Search for the cell housing the specified text and yield its (x, y) center coordinate. 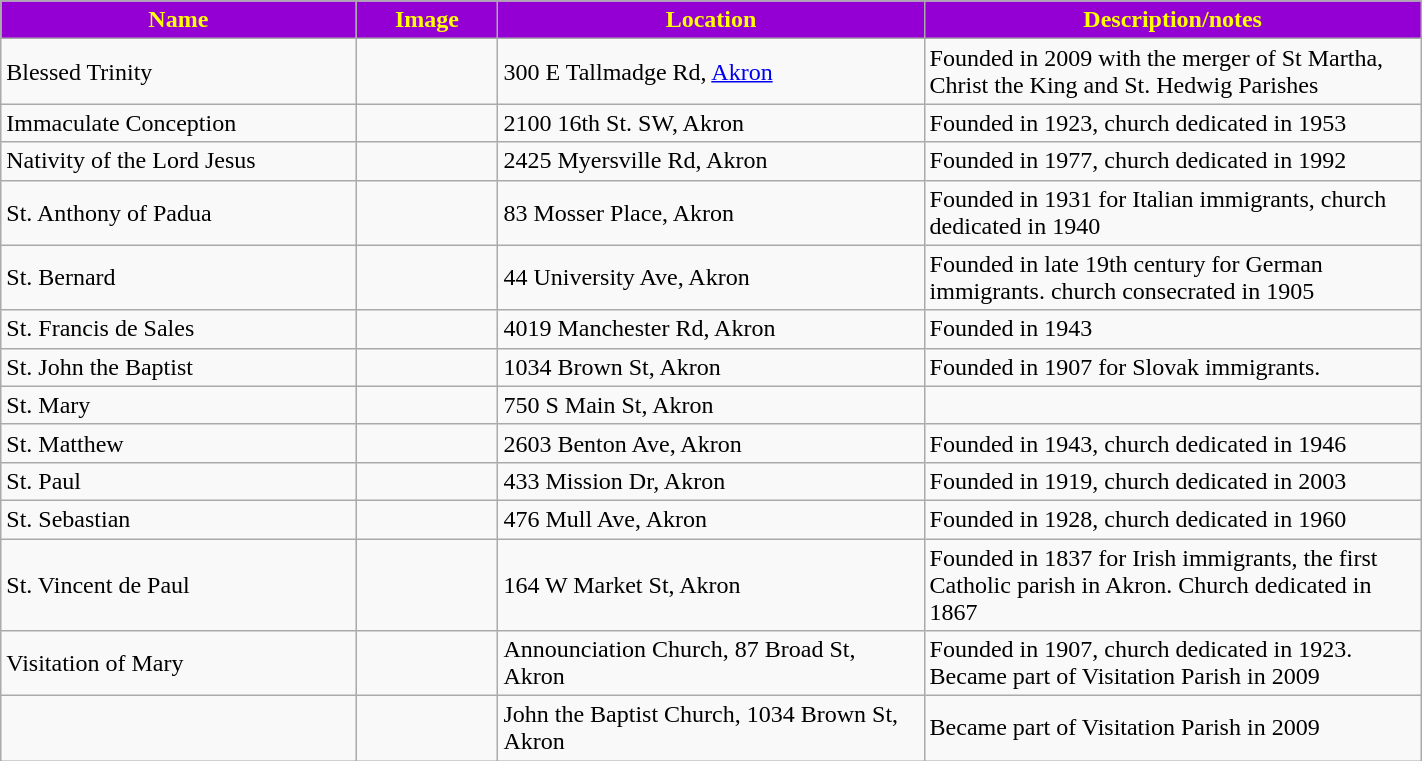
750 S Main St, Akron (711, 405)
Founded in 1907 for Slovak immigrants. (1172, 367)
Name (178, 20)
St. Mary (178, 405)
St. Paul (178, 481)
Founded in 1928, church dedicated in 1960 (1172, 519)
St. Matthew (178, 443)
Image (427, 20)
Visitation of Mary (178, 664)
4019 Manchester Rd, Akron (711, 329)
St. Anthony of Padua (178, 212)
Founded in 1837 for Irish immigrants, the first Catholic parish in Akron. Church dedicated in 1867 (1172, 584)
2603 Benton Ave, Akron (711, 443)
Announciation Church, 87 Broad St, Akron (711, 664)
44 University Ave, Akron (711, 278)
Nativity of the Lord Jesus (178, 161)
Location (711, 20)
John the Baptist Church, 1034 Brown St, Akron (711, 728)
Founded in 1931 for Italian immigrants, church dedicated in 1940 (1172, 212)
2425 Myersville Rd, Akron (711, 161)
Founded in 1943 (1172, 329)
St. John the Baptist (178, 367)
Founded in 1923, church dedicated in 1953 (1172, 123)
2100 16th St. SW, Akron (711, 123)
1034 Brown St, Akron (711, 367)
476 Mull Ave, Akron (711, 519)
83 Mosser Place, Akron (711, 212)
300 E Tallmadge Rd, Akron (711, 72)
Founded in 1977, church dedicated in 1992 (1172, 161)
Founded in 1907, church dedicated in 1923. Became part of Visitation Parish in 2009 (1172, 664)
St. Francis de Sales (178, 329)
433 Mission Dr, Akron (711, 481)
Founded in late 19th century for German immigrants. church consecrated in 1905 (1172, 278)
Founded in 1943, church dedicated in 1946 (1172, 443)
St. Vincent de Paul (178, 584)
Immaculate Conception (178, 123)
Blessed Trinity (178, 72)
Became part of Visitation Parish in 2009 (1172, 728)
St. Sebastian (178, 519)
Description/notes (1172, 20)
St. Bernard (178, 278)
Founded in 2009 with the merger of St Martha, Christ the King and St. Hedwig Parishes (1172, 72)
Founded in 1919, church dedicated in 2003 (1172, 481)
164 W Market St, Akron (711, 584)
